Scan for the cell matching the given text and deliver its [X, Y] coordinate at center. 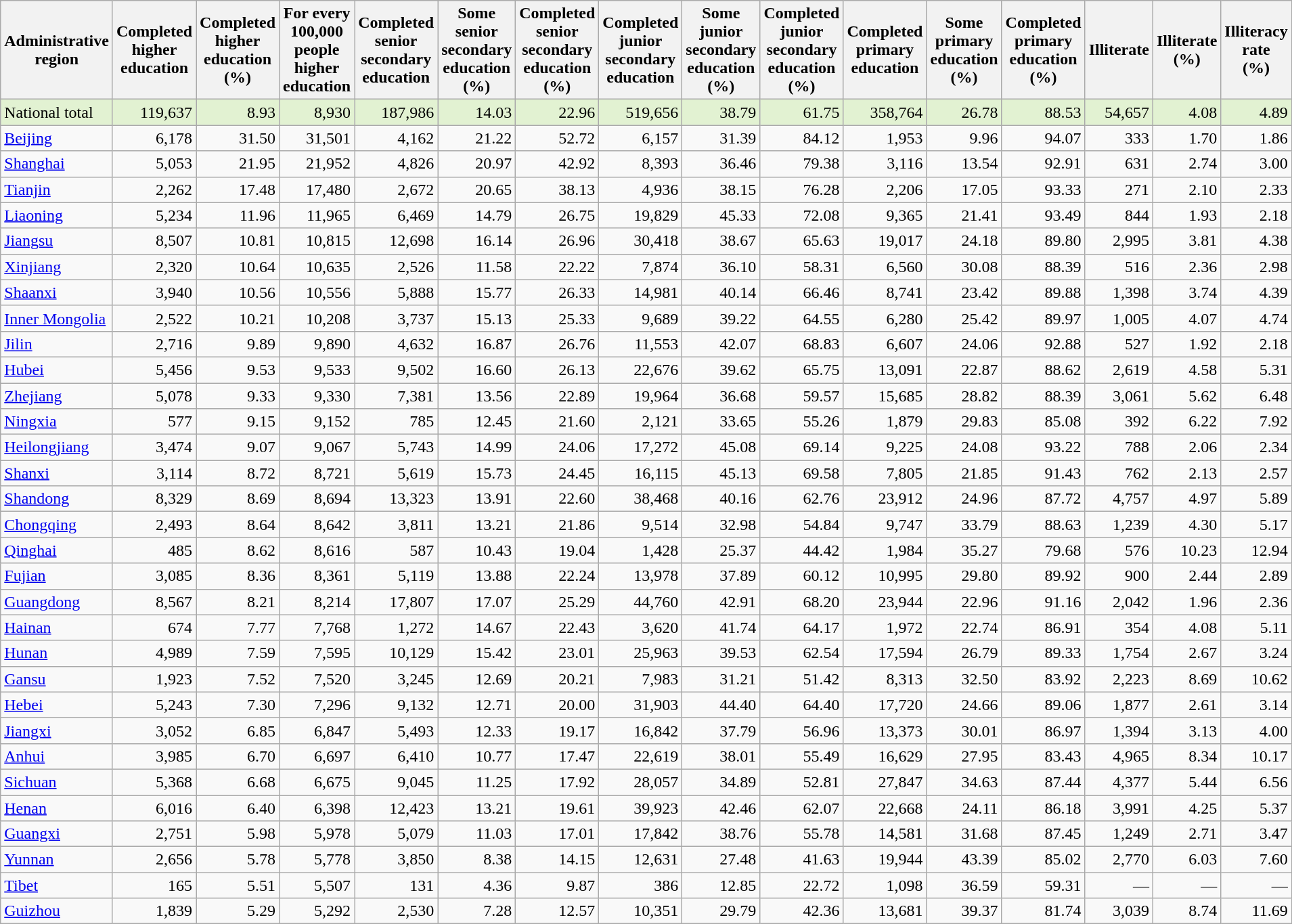
93.33 [1044, 190]
1,394 [1119, 730]
Hunan [57, 653]
56.96 [801, 730]
4,965 [1119, 756]
1,972 [885, 628]
69.14 [801, 447]
5,619 [397, 473]
20.65 [476, 190]
14,981 [640, 292]
1,428 [640, 550]
4.30 [1186, 525]
76.28 [801, 190]
42.36 [801, 911]
34.89 [721, 782]
7,595 [317, 653]
89.06 [1044, 705]
3.13 [1186, 730]
7,874 [640, 267]
26.79 [964, 653]
844 [1119, 215]
8,642 [317, 525]
3,116 [885, 164]
93.22 [1044, 447]
2.06 [1186, 447]
Hebei [57, 705]
6,469 [397, 215]
54.84 [801, 525]
8,616 [317, 550]
2.71 [1186, 834]
6,178 [154, 138]
Tibet [57, 885]
Zhejiang [57, 396]
26.33 [558, 292]
26.96 [558, 241]
83.92 [1044, 679]
87.72 [1044, 499]
31,903 [640, 705]
1.93 [1186, 215]
31.39 [721, 138]
28,057 [640, 782]
5,507 [317, 885]
19.61 [558, 808]
29.79 [721, 911]
28.82 [964, 396]
6,697 [317, 756]
9,330 [317, 396]
Someprimaryeducation(%) [964, 50]
12.94 [1256, 550]
10.77 [476, 756]
Guangdong [57, 602]
9,045 [397, 782]
2.10 [1186, 190]
72.08 [801, 215]
3.24 [1256, 653]
6.85 [238, 730]
1.70 [1186, 138]
Completedjuniorsecondaryeducation(%) [801, 50]
8,721 [317, 473]
7,520 [317, 679]
54,657 [1119, 112]
13.91 [476, 499]
21.41 [964, 215]
89.80 [1044, 241]
2,493 [154, 525]
13.88 [476, 576]
Guizhou [57, 911]
333 [1119, 138]
2,995 [1119, 241]
25.33 [558, 318]
3,085 [154, 576]
23,912 [885, 499]
386 [640, 885]
10,208 [317, 318]
900 [1119, 576]
5,456 [154, 370]
8,361 [317, 576]
2.89 [1256, 576]
6.22 [1186, 422]
5,079 [397, 834]
22.22 [558, 267]
39,923 [640, 808]
19,829 [640, 215]
33.79 [964, 525]
3,985 [154, 756]
19.04 [558, 550]
2,619 [1119, 370]
119,637 [154, 112]
14.15 [558, 860]
22,676 [640, 370]
42.46 [721, 808]
5,119 [397, 576]
2,656 [154, 860]
13.56 [476, 396]
44,760 [640, 602]
6,398 [317, 808]
55.26 [801, 422]
8,694 [317, 499]
4,989 [154, 653]
2,716 [154, 344]
6.40 [238, 808]
8.36 [238, 576]
3,061 [1119, 396]
2,223 [1119, 679]
5.89 [1256, 499]
22.43 [558, 628]
5,078 [154, 396]
38,468 [640, 499]
6,410 [397, 756]
Illiterate [1119, 50]
3,039 [1119, 911]
4.58 [1186, 370]
30.08 [964, 267]
Completedseniorsecondaryeducation [397, 50]
5,978 [317, 834]
6,675 [317, 782]
24.45 [558, 473]
5,368 [154, 782]
7,296 [317, 705]
1,754 [1119, 653]
79.68 [1044, 550]
7.52 [238, 679]
2.13 [1186, 473]
61.75 [801, 112]
2,672 [397, 190]
27.95 [964, 756]
10.64 [238, 267]
14.79 [476, 215]
1,923 [154, 679]
5,778 [317, 860]
26.78 [964, 112]
12.57 [558, 911]
6.70 [238, 756]
68.20 [801, 602]
34.63 [964, 782]
6.56 [1256, 782]
12.69 [476, 679]
27.48 [721, 860]
12,698 [397, 241]
5.44 [1186, 782]
92.88 [1044, 344]
5,243 [154, 705]
5.98 [238, 834]
5.31 [1256, 370]
Liaoning [57, 215]
19,964 [640, 396]
16.60 [476, 370]
14.67 [476, 628]
10.81 [238, 241]
165 [154, 885]
9.53 [238, 370]
3,991 [1119, 808]
89.92 [1044, 576]
15.42 [476, 653]
55.78 [801, 834]
24.18 [964, 241]
42.92 [558, 164]
Hainan [57, 628]
22.24 [558, 576]
7,805 [885, 473]
86.97 [1044, 730]
16.87 [476, 344]
8,393 [640, 164]
358,764 [885, 112]
4,632 [397, 344]
22.89 [558, 396]
29.83 [964, 422]
21.22 [476, 138]
4,826 [397, 164]
15.73 [476, 473]
2,770 [1119, 860]
527 [1119, 344]
Completedprimaryeducation(%) [1044, 50]
15.77 [476, 292]
4,377 [1119, 782]
7.60 [1256, 860]
2.98 [1256, 267]
7.92 [1256, 422]
8,507 [154, 241]
Illiteracy rate(%) [1256, 50]
13,681 [885, 911]
4.38 [1256, 241]
2.74 [1186, 164]
Anhui [57, 756]
41.74 [721, 628]
26.76 [558, 344]
Shaanxi [57, 292]
10.17 [1256, 756]
5.11 [1256, 628]
37.79 [721, 730]
10,995 [885, 576]
62.76 [801, 499]
10.21 [238, 318]
4.74 [1256, 318]
11,965 [317, 215]
59.57 [801, 396]
5.62 [1186, 396]
59.31 [1044, 885]
8,741 [885, 292]
576 [1119, 550]
85.02 [1044, 860]
91.43 [1044, 473]
9,365 [885, 215]
36.46 [721, 164]
631 [1119, 164]
11.69 [1256, 911]
4.25 [1186, 808]
1,239 [1119, 525]
17,842 [640, 834]
2.61 [1186, 705]
8.72 [238, 473]
6,847 [317, 730]
64.40 [801, 705]
9,132 [397, 705]
38.15 [721, 190]
86.91 [1044, 628]
Completedseniorsecondaryeducation(%) [558, 50]
Jilin [57, 344]
38.01 [721, 756]
88.62 [1044, 370]
3,811 [397, 525]
22.74 [964, 628]
39.22 [721, 318]
11.03 [476, 834]
9,225 [885, 447]
5.78 [238, 860]
National total [57, 112]
16,629 [885, 756]
8.93 [238, 112]
1,953 [885, 138]
1,249 [1119, 834]
Hubei [57, 370]
20.97 [476, 164]
12.45 [476, 422]
3.00 [1256, 164]
17.92 [558, 782]
8,930 [317, 112]
23.01 [558, 653]
7.30 [238, 705]
Shanxi [57, 473]
5.51 [238, 885]
1,398 [1119, 292]
6.48 [1256, 396]
3,474 [154, 447]
89.33 [1044, 653]
4.39 [1256, 292]
7.28 [476, 911]
Illiterate(%) [1186, 50]
3.81 [1186, 241]
3.14 [1256, 705]
6,607 [885, 344]
3,245 [397, 679]
9,747 [885, 525]
577 [154, 422]
Heilongjiang [57, 447]
16,115 [640, 473]
24.66 [964, 705]
10,556 [317, 292]
2,042 [1119, 602]
5,292 [317, 911]
38.67 [721, 241]
29.80 [964, 576]
25.42 [964, 318]
Fujian [57, 576]
3.74 [1186, 292]
14.99 [476, 447]
6.03 [1186, 860]
19,944 [885, 860]
27,847 [885, 782]
30.01 [964, 730]
45.08 [721, 447]
Chongqing [57, 525]
1,839 [154, 911]
36.68 [721, 396]
65.63 [801, 241]
19.17 [558, 730]
587 [397, 550]
3,114 [154, 473]
22.60 [558, 499]
17.47 [558, 756]
9.15 [238, 422]
25,963 [640, 653]
15,685 [885, 396]
44.42 [801, 550]
6.68 [238, 782]
13,091 [885, 370]
22,619 [640, 756]
89.97 [1044, 318]
32.50 [964, 679]
Yunnan [57, 860]
17,720 [885, 705]
5,888 [397, 292]
10,129 [397, 653]
8.21 [238, 602]
10.43 [476, 550]
32.98 [721, 525]
17.48 [238, 190]
52.81 [801, 782]
31.50 [238, 138]
40.16 [721, 499]
2.57 [1256, 473]
92.91 [1044, 164]
12.71 [476, 705]
26.75 [558, 215]
187,986 [397, 112]
2,121 [640, 422]
8.38 [476, 860]
13,373 [885, 730]
Someseniorsecondaryeducation(%) [476, 50]
2.33 [1256, 190]
64.55 [801, 318]
66.46 [801, 292]
674 [154, 628]
10.62 [1256, 679]
Qinghai [57, 550]
Beijing [57, 138]
83.43 [1044, 756]
11,553 [640, 344]
17.05 [964, 190]
12,423 [397, 808]
85.08 [1044, 422]
3.47 [1256, 834]
5,053 [154, 164]
10,815 [317, 241]
9.89 [238, 344]
4.97 [1186, 499]
5,234 [154, 215]
2,751 [154, 834]
42.07 [721, 344]
Completedprimaryeducation [885, 50]
3,850 [397, 860]
Ningxia [57, 422]
Administrativeregion [57, 50]
8.62 [238, 550]
17.01 [558, 834]
9,502 [397, 370]
10,351 [640, 911]
Tianjin [57, 190]
9,890 [317, 344]
38.13 [558, 190]
11.58 [476, 267]
8,329 [154, 499]
2,522 [154, 318]
11.96 [238, 215]
7,983 [640, 679]
17.07 [476, 602]
10,635 [317, 267]
7.77 [238, 628]
36.59 [964, 885]
6,157 [640, 138]
Jiangsu [57, 241]
22,668 [885, 808]
38.76 [721, 834]
84.12 [801, 138]
20.21 [558, 679]
519,656 [640, 112]
2,206 [885, 190]
10.23 [1186, 550]
12,631 [640, 860]
1.96 [1186, 602]
12.85 [721, 885]
69.58 [801, 473]
22.87 [964, 370]
25.37 [721, 550]
31,501 [317, 138]
7,381 [397, 396]
Inner Mongolia [57, 318]
788 [1119, 447]
785 [397, 422]
21.86 [558, 525]
Completedhighereducation(%) [238, 50]
38.79 [721, 112]
8,567 [154, 602]
7,768 [317, 628]
1,879 [885, 422]
58.31 [801, 267]
1.86 [1256, 138]
87.45 [1044, 834]
1,984 [885, 550]
14.03 [476, 112]
64.17 [801, 628]
762 [1119, 473]
51.42 [801, 679]
Jiangxi [57, 730]
4,757 [1119, 499]
6,280 [885, 318]
88.63 [1044, 525]
3,737 [397, 318]
79.38 [801, 164]
9.96 [964, 138]
41.63 [801, 860]
89.88 [1044, 292]
131 [397, 885]
9.87 [558, 885]
45.33 [721, 215]
81.74 [1044, 911]
3,620 [640, 628]
22.72 [801, 885]
5,493 [397, 730]
24.11 [964, 808]
6,016 [154, 808]
5.37 [1256, 808]
16.14 [476, 241]
3,940 [154, 292]
55.49 [801, 756]
2.67 [1186, 653]
94.07 [1044, 138]
1.92 [1186, 344]
1,877 [1119, 705]
68.83 [801, 344]
5,743 [397, 447]
392 [1119, 422]
62.07 [801, 808]
Completedhighereducation [154, 50]
86.18 [1044, 808]
65.75 [801, 370]
2.34 [1256, 447]
For every100,000peoplehighereducation [317, 50]
2,320 [154, 267]
2,530 [397, 911]
21,952 [317, 164]
Gansu [57, 679]
Henan [57, 808]
4,936 [640, 190]
3,052 [154, 730]
9.33 [238, 396]
42.91 [721, 602]
9.07 [238, 447]
10.56 [238, 292]
19,017 [885, 241]
17,807 [397, 602]
Sichuan [57, 782]
354 [1119, 628]
35.27 [964, 550]
271 [1119, 190]
8.34 [1186, 756]
37.89 [721, 576]
1,098 [885, 885]
Shanghai [57, 164]
23,944 [885, 602]
26.13 [558, 370]
Shandong [57, 499]
8.74 [1186, 911]
24.08 [964, 447]
17,594 [885, 653]
33.65 [721, 422]
23.42 [964, 292]
Xinjiang [57, 267]
9,533 [317, 370]
45.13 [721, 473]
62.54 [801, 653]
36.10 [721, 267]
Guangxi [57, 834]
15.13 [476, 318]
39.37 [964, 911]
13,978 [640, 576]
31.21 [721, 679]
60.12 [801, 576]
9,689 [640, 318]
7.59 [238, 653]
12.33 [476, 730]
4,162 [397, 138]
2,262 [154, 190]
20.00 [558, 705]
24.96 [964, 499]
5.29 [238, 911]
13.54 [964, 164]
9,152 [317, 422]
4.36 [476, 885]
5.17 [1256, 525]
87.44 [1044, 782]
9,067 [317, 447]
30,418 [640, 241]
8,313 [885, 679]
93.49 [1044, 215]
2,526 [397, 267]
17,272 [640, 447]
44.40 [721, 705]
91.16 [1044, 602]
8,214 [317, 602]
31.68 [964, 834]
Somejuniorsecondaryeducation(%) [721, 50]
21.85 [964, 473]
4.00 [1256, 730]
21.60 [558, 422]
1,272 [397, 628]
52.72 [558, 138]
39.62 [721, 370]
11.25 [476, 782]
9,514 [640, 525]
88.53 [1044, 112]
43.39 [964, 860]
4.89 [1256, 112]
6,560 [885, 267]
13,323 [397, 499]
Completedjuniorsecondaryeducation [640, 50]
14,581 [885, 834]
16,842 [640, 730]
2.44 [1186, 576]
8.64 [238, 525]
40.14 [721, 292]
485 [154, 550]
39.53 [721, 653]
25.29 [558, 602]
17,480 [317, 190]
21.95 [238, 164]
1,005 [1119, 318]
4.07 [1186, 318]
516 [1119, 267]
